Output the [x, y] coordinate of the center of the cell containing the given text.  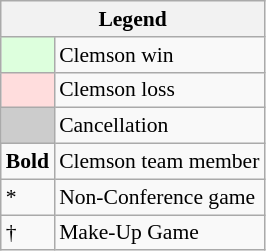
† [28, 233]
Cancellation [159, 126]
Legend [133, 19]
Bold [28, 162]
Non-Conference game [159, 197]
* [28, 197]
Make-Up Game [159, 233]
Clemson team member [159, 162]
Clemson loss [159, 90]
Clemson win [159, 55]
